Scan for the cell matching the given text and deliver its [X, Y] coordinate at center. 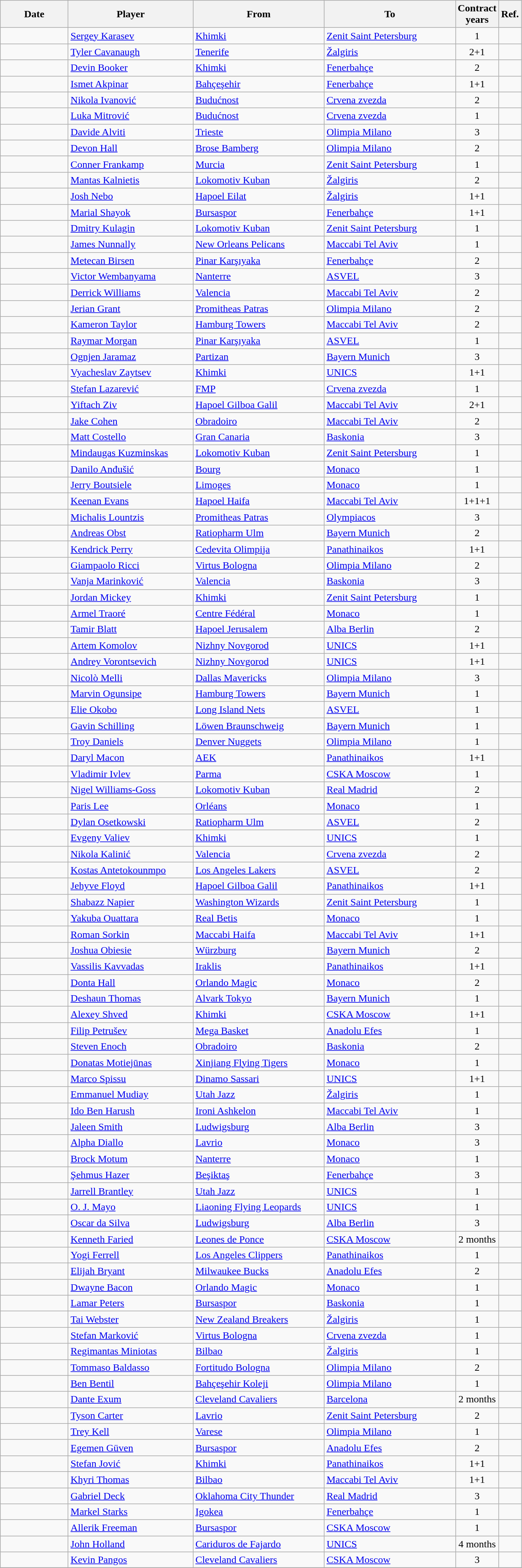
Tenerife [259, 52]
Roman Sorkin [131, 934]
Ref. [510, 14]
Leones de Ponce [259, 1239]
Andreas Obst [131, 533]
Ognjen Jaramaz [131, 357]
Long Island Nets [259, 709]
Nikola Ivanović [131, 100]
Sergey Karasev [131, 36]
Vyacheslav Zaytsev [131, 373]
Trey Kell [131, 1431]
Dylan Osetkowski [131, 822]
Gabriel Deck [131, 1496]
Barcelona [390, 1399]
Bahçeşehir [259, 84]
Los Angeles Clippers [259, 1255]
Yiftach Ziv [131, 405]
Vladimir Ivlev [131, 774]
Allerik Freeman [131, 1528]
Los Angeles Lakers [259, 870]
Artem Komolov [131, 645]
Tyler Cavanaugh [131, 52]
Jaleen Smith [131, 1127]
Troy Daniels [131, 742]
Marco Spissu [131, 1079]
Alvark Tokyo [259, 999]
To [390, 14]
Dmitry Kulagin [131, 228]
Ironi Ashkelon [259, 1111]
Devin Booker [131, 68]
Dinamo Sassari [259, 1079]
Emmanuel Mudiay [131, 1095]
Marvin Ogunsipe [131, 693]
Davide Alviti [131, 132]
Egemen Güven [131, 1447]
Beşiktaş [259, 1175]
Varese [259, 1431]
Milwaukee Bucks [259, 1271]
Stefan Lazarević [131, 389]
Orléans [259, 806]
Gavin Schilling [131, 725]
Markel Starks [131, 1512]
Keenan Evans [131, 501]
Joshua Obiesie [131, 950]
Paris Lee [131, 806]
Jordan Mickey [131, 597]
Denver Nuggets [259, 742]
Kostas Antetokounmpo [131, 870]
Dallas Mavericks [259, 677]
Bahçeşehir Koleji [259, 1383]
Nicolò Melli [131, 677]
Jehyve Floyd [131, 886]
Donatas Motiejūnas [131, 1063]
Liaoning Flying Leopards [259, 1207]
Jerian Grant [131, 309]
Danilo Anđušić [131, 469]
Michalis Lountzis [131, 517]
Vassilis Kavvadas [131, 966]
Donta Hall [131, 983]
Maccabi Haifa [259, 934]
Raymar Morgan [131, 341]
Washington Wizards [259, 902]
Centre Fédéral [259, 613]
Stefan Marković [131, 1335]
Tommaso Baldasso [131, 1367]
Jerry Boutsiele [131, 485]
Mega Basket [259, 1031]
Josh Nebo [131, 196]
Hapoel Jerusalem [259, 629]
Date [35, 14]
AEK [259, 758]
Filip Petrušev [131, 1031]
Murcia [259, 164]
Iraklis [259, 966]
Yakuba Ouattara [131, 918]
Elijah Bryant [131, 1271]
Nikola Kalinić [131, 854]
Real Betis [259, 918]
Kendrick Perry [131, 549]
James Nunnally [131, 244]
New Orleans Pelicans [259, 244]
1+1+1 [477, 501]
Deshaun Thomas [131, 999]
John Holland [131, 1544]
Conner Frankamp [131, 164]
Devon Hall [131, 148]
Cariduros de Fajardo [259, 1544]
From [259, 14]
Olympiacos [390, 517]
Hapoel Haifa [259, 501]
Jake Cohen [131, 421]
Cedevita Olimpija [259, 549]
Contractyears [477, 14]
Partizan [259, 357]
Trieste [259, 132]
Shabazz Napier [131, 902]
Tamir Blatt [131, 629]
Stefan Jović [131, 1463]
Alexey Shved [131, 1015]
Oscar da Silva [131, 1223]
Ben Bentil [131, 1383]
New Zealand Breakers [259, 1319]
Victor Wembanyama [131, 277]
Marial Shayok [131, 212]
Ismet Akpinar [131, 84]
Steven Enoch [131, 1047]
Tyson Carter [131, 1415]
Player [131, 14]
Şehmus Hazer [131, 1175]
Mindaugas Kuzminskas [131, 453]
Xinjiang Flying Tigers [259, 1063]
Dante Exum [131, 1399]
Elie Okobo [131, 709]
Matt Costello [131, 437]
4 months [477, 1544]
Bourg [259, 469]
Hapoel Eilat [259, 196]
Igokea [259, 1512]
Lamar Peters [131, 1303]
Brock Motum [131, 1159]
Giampaolo Ricci [131, 565]
Brose Bamberg [259, 148]
Oklahoma City Thunder [259, 1496]
Kenneth Faried [131, 1239]
O. J. Mayo [131, 1207]
Würzburg [259, 950]
Evgeny Valiev [131, 838]
Metecan Birsen [131, 260]
Parma [259, 774]
Fortitudo Bologna [259, 1367]
FMP [259, 389]
Nigel Williams-Goss [131, 790]
Jarrell Brantley [131, 1191]
Andrey Vorontsevich [131, 661]
Gran Canaria [259, 437]
Luka Mitrović [131, 116]
Limoges [259, 485]
Kevin Pangos [131, 1560]
Kameron Taylor [131, 325]
Armel Traoré [131, 613]
Alpha Diallo [131, 1143]
Dwayne Bacon [131, 1287]
Tai Webster [131, 1319]
Khyri Thomas [131, 1479]
Derrick Williams [131, 293]
Vanja Marinković [131, 581]
Löwen Braunschweig [259, 725]
Regimantas Miniotas [131, 1351]
Daryl Macon [131, 758]
Ido Ben Harush [131, 1111]
Yogi Ferrell [131, 1255]
Mantas Kalnietis [131, 180]
